Scan for the cell matching the given text and deliver its (x, y) coordinate at center. 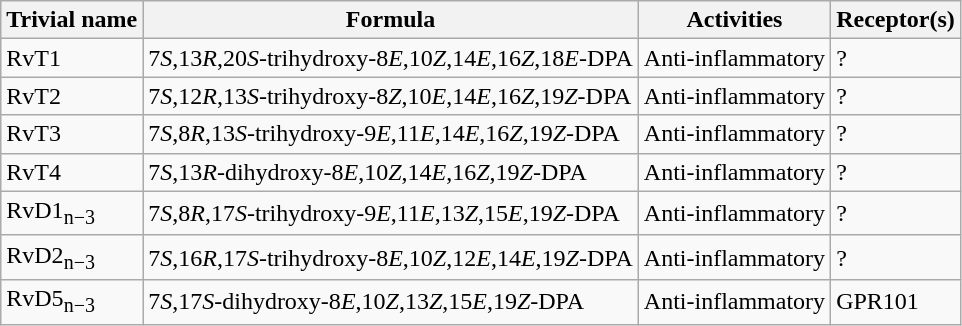
7S,8R,17S-trihydroxy-9E,11E,13Z,15E,19Z-DPA (391, 213)
7S,8R,13S-trihydroxy-9E,11E,14E,16Z,19Z-DPA (391, 134)
Activities (734, 20)
7S,13R-dihydroxy-8E,10Z,14E,16Z,19Z-DPA (391, 172)
Receptor(s) (896, 20)
Formula (391, 20)
RvT4 (72, 172)
7S,17S-dihydroxy-8E,10Z,13Z,15E,19Z-DPA (391, 302)
Trivial name (72, 20)
7S,12R,13S-trihydroxy-8Z,10E,14E,16Z,19Z-DPA (391, 96)
RvD5n−3 (72, 302)
RvT2 (72, 96)
RvT1 (72, 58)
RvD2n−3 (72, 257)
RvT3 (72, 134)
7S,13R,20S-trihydroxy-8E,10Z,14E,16Z,18E-DPA (391, 58)
7S,16R,17S-trihydroxy-8E,10Z,12E,14E,19Z-DPA (391, 257)
RvD1n−3 (72, 213)
GPR101 (896, 302)
